Find where the given text appears and provide that cell's center as [x, y] coordinate. 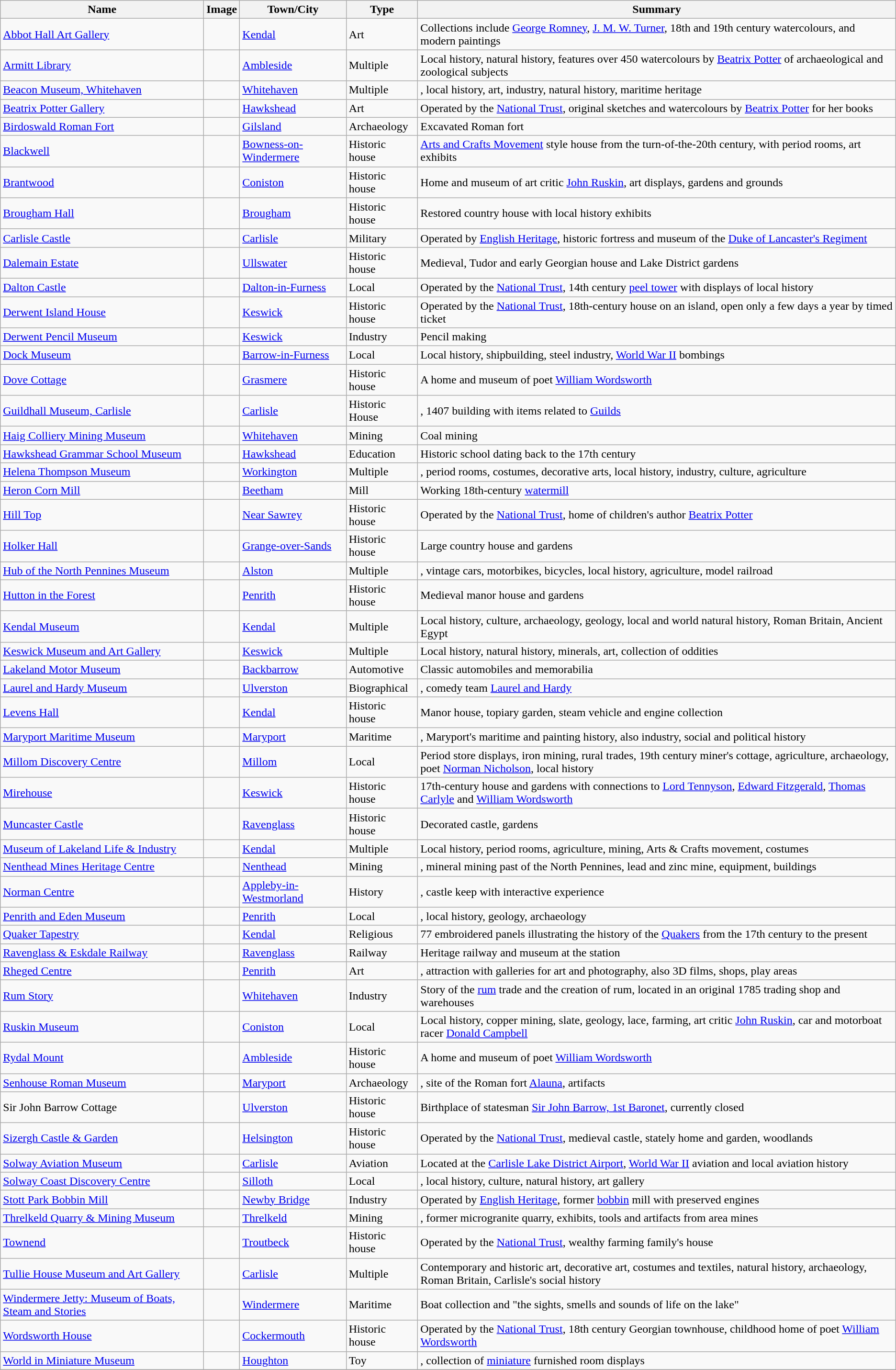
Holker Hall [102, 546]
Hill Top [102, 515]
Boat collection and "the sights, smells and sounds of life on the lake" [657, 1305]
Norman Centre [102, 891]
Operated by the National Trust, home of children's author Beatrix Potter [657, 515]
, attraction with galleries for art and photography, also 3D films, shops, play areas [657, 971]
17th-century house and gardens with connections to Lord Tennyson, Edward Fitzgerald, Thomas Carlyle and William Wordsworth [657, 793]
, period rooms, costumes, decorative arts, local history, industry, culture, agriculture [657, 472]
Workington [293, 472]
, local history, culture, natural history, art gallery [657, 1181]
Nenthead [293, 867]
Located at the Carlisle Lake District Airport, World War II aviation and local aviation history [657, 1163]
Grange-over-Sands [293, 546]
Mirehouse [102, 793]
, comedy team Laurel and Hardy [657, 688]
Manor house, topiary garden, steam vehicle and engine collection [657, 712]
Image [222, 10]
Keswick Museum and Art Gallery [102, 651]
Local history, culture, archaeology, geology, local and world natural history, Roman Britain, Ancient Egypt [657, 626]
Senhouse Roman Museum [102, 1082]
, collection of miniature furnished room displays [657, 1360]
Solway Aviation Museum [102, 1163]
Decorated castle, gardens [657, 824]
Millom Discovery Centre [102, 762]
Historic House [382, 411]
Barrow-in-Furness [293, 355]
Beacon Museum, Whitehaven [102, 90]
Lakeland Motor Museum [102, 669]
Operated by the National Trust, 14th century peel tower with displays of local history [657, 287]
Local history, natural history, features over 450 watercolours by Beatrix Potter of archaeological and zoological subjects [657, 65]
Gilsland [293, 126]
Muncaster Castle [102, 824]
Blackwell [102, 151]
, local history, geology, archaeology [657, 916]
Railway [382, 953]
Dalemain Estate [102, 262]
Alston [293, 571]
, Maryport's maritime and painting history, also industry, social and political history [657, 737]
Haig Colliery Mining Museum [102, 436]
Rydal Mount [102, 1058]
Period store displays, iron mining, rural trades, 19th century miner's cottage, agriculture, archaeology, poet Norman Nicholson, local history [657, 762]
Abbot Hall Art Gallery [102, 34]
Grasmere [293, 380]
Ruskin Museum [102, 1026]
Threlkeld [293, 1218]
Wordsworth House [102, 1336]
Threlkeld Quarry & Mining Museum [102, 1218]
Story of the rum trade and the creation of rum, located in an original 1785 trading shop and warehouses [657, 996]
Type [382, 10]
Operated by English Heritage, former bobbin mill with preserved engines [657, 1200]
Guildhall Museum, Carlisle [102, 411]
Local history, period rooms, agriculture, mining, Arts & Crafts movement, costumes [657, 849]
Hawkshead Grammar School Museum [102, 454]
Newby Bridge [293, 1200]
Heron Corn Mill [102, 490]
Cockermouth [293, 1336]
Operated by the National Trust, 18th-century house on an island, open only a few days a year by timed ticket [657, 312]
Laurel and Hardy Museum [102, 688]
Townend [102, 1243]
Military [382, 238]
Automotive [382, 669]
Toy [382, 1360]
Backbarrow [293, 669]
Museum of Lakeland Life & Industry [102, 849]
Sizergh Castle & Garden [102, 1138]
Ullswater [293, 262]
Helsington [293, 1138]
Aviation [382, 1163]
Troutbeck [293, 1243]
Birdoswald Roman Fort [102, 126]
Brantwood [102, 182]
Mill [382, 490]
Home and museum of art critic John Ruskin, art displays, gardens and grounds [657, 182]
Large country house and gardens [657, 546]
Dove Cottage [102, 380]
Beatrix Potter Gallery [102, 108]
Town/City [293, 10]
Arts and Crafts Movement style house from the turn-of-the-20th century, with period rooms, art exhibits [657, 151]
Coal mining [657, 436]
77 embroidered panels illustrating the history of the Quakers from the 17th century to the present [657, 934]
Working 18th-century watermill [657, 490]
, 1407 building with items related to Guilds [657, 411]
Millom [293, 762]
Restored country house with local history exhibits [657, 213]
Contemporary and historic art, decorative art, costumes and textiles, natural history, archaeology, Roman Britain, Carlisle's social history [657, 1273]
Houghton [293, 1360]
Local history, natural history, minerals, art, collection of oddities [657, 651]
Heritage railway and museum at the station [657, 953]
Medieval, Tudor and early Georgian house and Lake District gardens [657, 262]
Classic automobiles and memorabilia [657, 669]
Dock Museum [102, 355]
Excavated Roman fort [657, 126]
Local history, copper mining, slate, geology, lace, farming, art critic John Ruskin, car and motorboat racer Donald Campbell [657, 1026]
Operated by the National Trust, 18th century Georgian townhouse, childhood home of poet William Wordsworth [657, 1336]
Hub of the North Pennines Museum [102, 571]
Rum Story [102, 996]
Maryport Maritime Museum [102, 737]
Derwent Island House [102, 312]
Brougham [293, 213]
Kendal Museum [102, 626]
Birthplace of statesman Sir John Barrow, 1st Baronet, currently closed [657, 1108]
Nenthead Mines Heritage Centre [102, 867]
Medieval manor house and gardens [657, 595]
Operated by the National Trust, medieval castle, stately home and garden, woodlands [657, 1138]
Penrith and Eden Museum [102, 916]
Beetham [293, 490]
Operated by the National Trust, original sketches and watercolours by Beatrix Potter for her books [657, 108]
World in Miniature Museum [102, 1360]
, former microgranite quarry, exhibits, tools and artifacts from area mines [657, 1218]
Tullie House Museum and Art Gallery [102, 1273]
, vintage cars, motorbikes, bicycles, local history, agriculture, model railroad [657, 571]
Historic school dating back to the 17th century [657, 454]
Appleby-in-Westmorland [293, 891]
Operated by English Heritage, historic fortress and museum of the Duke of Lancaster's Regiment [657, 238]
Stott Park Bobbin Mill [102, 1200]
Levens Hall [102, 712]
History [382, 891]
Near Sawrey [293, 515]
Religious [382, 934]
Armitt Library [102, 65]
Sir John Barrow Cottage [102, 1108]
Name [102, 10]
, local history, art, industry, natural history, maritime heritage [657, 90]
Operated by the National Trust, wealthy farming family's house [657, 1243]
Local history, shipbuilding, steel industry, World War II bombings [657, 355]
Quaker Tapestry [102, 934]
Bowness-on-Windermere [293, 151]
, site of the Roman fort Alauna, artifacts [657, 1082]
Silloth [293, 1181]
Windermere Jetty: Museum of Boats, Steam and Stories [102, 1305]
Collections include George Romney, J. M. W. Turner, 18th and 19th century watercolours, and modern paintings [657, 34]
Solway Coast Discovery Centre [102, 1181]
Rheged Centre [102, 971]
Brougham Hall [102, 213]
, mineral mining past of the North Pennines, lead and zinc mine, equipment, buildings [657, 867]
Carlisle Castle [102, 238]
Derwent Pencil Museum [102, 337]
Dalton-in-Furness [293, 287]
Windermere [293, 1305]
Ravenglass & Eskdale Railway [102, 953]
Summary [657, 10]
Biographical [382, 688]
Pencil making [657, 337]
, castle keep with interactive experience [657, 891]
Hutton in the Forest [102, 595]
Dalton Castle [102, 287]
Education [382, 454]
Helena Thompson Museum [102, 472]
